Identify which cell holds the provided text, then report its [x, y] central coordinate. 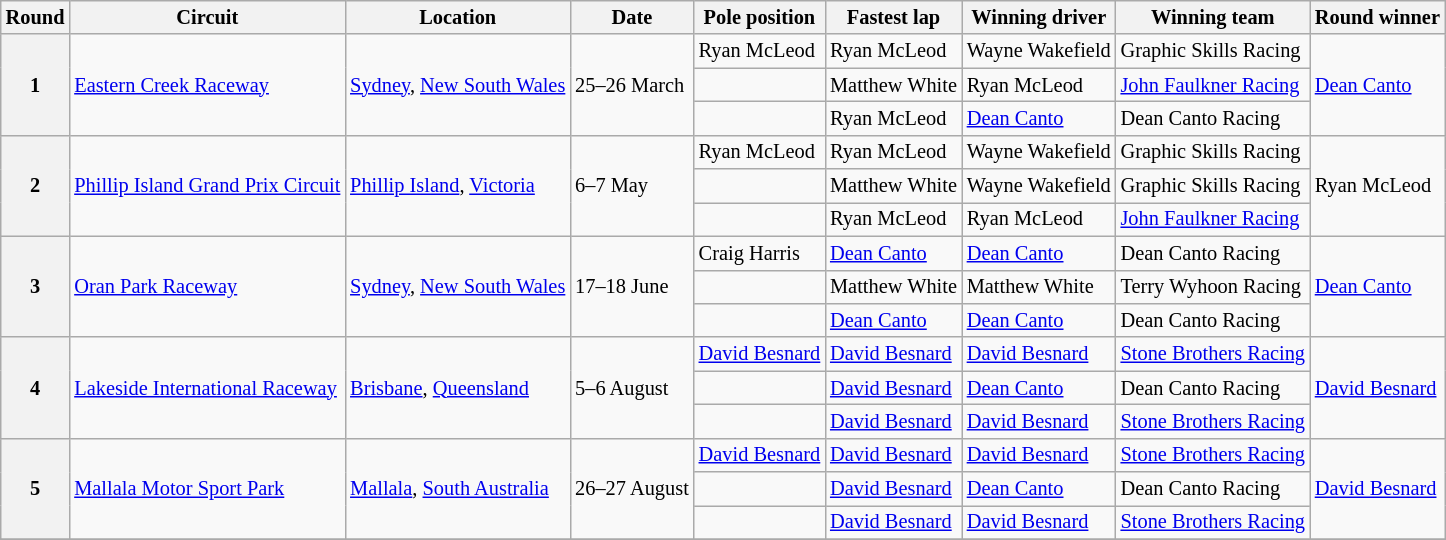
5–6 August [632, 388]
Craig Harris [760, 253]
Fastest lap [894, 17]
Winning driver [1039, 17]
17–18 June [632, 286]
Phillip Island Grand Prix Circuit [207, 186]
1 [36, 84]
Round winner [1378, 17]
Lakeside International Raceway [207, 388]
5 [36, 488]
Circuit [207, 17]
Mallala, South Australia [458, 488]
Brisbane, Queensland [458, 388]
25–26 March [632, 84]
Round [36, 17]
Eastern Creek Raceway [207, 84]
4 [36, 388]
3 [36, 286]
26–27 August [632, 488]
6–7 May [632, 186]
Mallala Motor Sport Park [207, 488]
Phillip Island, Victoria [458, 186]
Pole position [760, 17]
Winning team [1213, 17]
Date [632, 17]
Terry Wyhoon Racing [1213, 287]
Location [458, 17]
Oran Park Raceway [207, 286]
2 [36, 186]
